Locate the cell with the specified text and output its [X, Y] center coordinate. 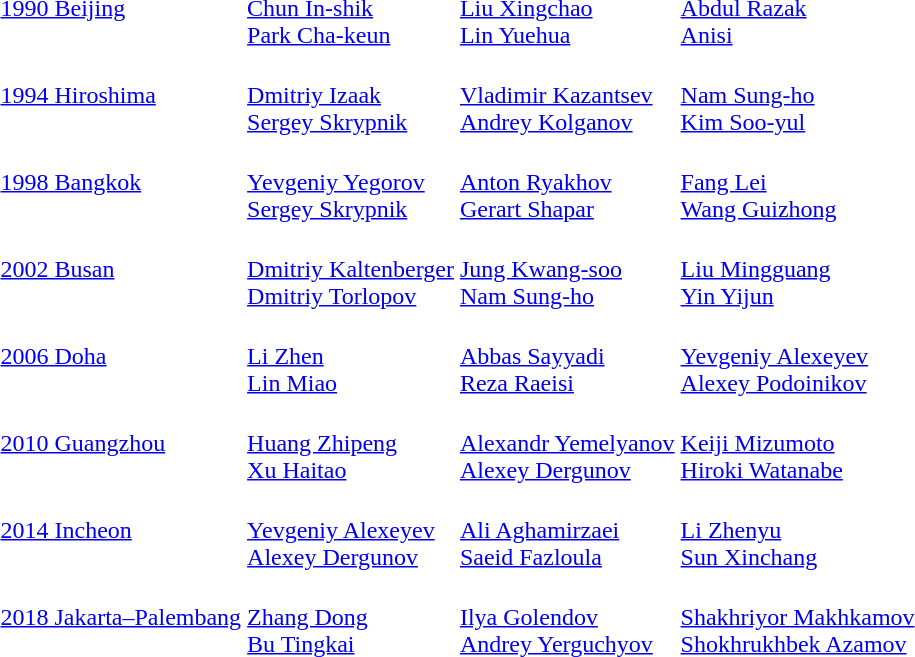
Li ZhenLin Miao [351, 356]
Yevgeniy YegorovSergey Skrypnik [351, 182]
Abbas SayyadiReza Raeisi [567, 356]
Dmitriy KaltenbergerDmitriy Torlopov [351, 269]
Yevgeniy AlexeyevAlexey Dergunov [351, 530]
Ali AghamirzaeiSaeid Fazloula [567, 530]
Huang ZhipengXu Haitao [351, 443]
Dmitriy IzaakSergey Skrypnik [351, 95]
Jung Kwang-sooNam Sung-ho [567, 269]
Alexandr YemelyanovAlexey Dergunov [567, 443]
Vladimir KazantsevAndrey Kolganov [567, 95]
Anton RyakhovGerart Shapar [567, 182]
